Scan for the cell matching the given text and deliver its (X, Y) coordinate at center. 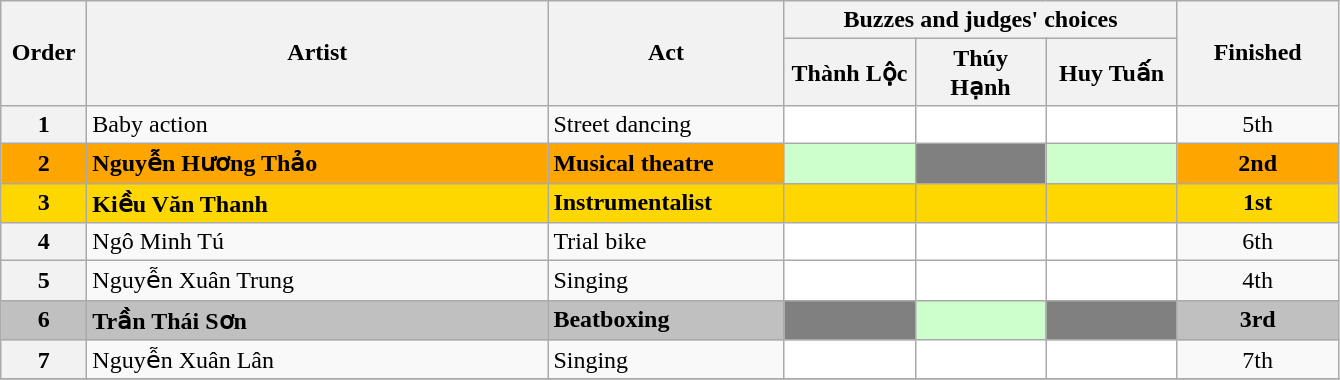
5th (1258, 124)
2nd (1258, 163)
4th (1258, 281)
Street dancing (666, 124)
Baby action (318, 124)
7 (44, 360)
Nguyễn Xuân Trung (318, 281)
2 (44, 163)
Thúy Hạnh (980, 72)
Trần Thái Sơn (318, 320)
Trial bike (666, 242)
Act (666, 54)
4 (44, 242)
Finished (1258, 54)
5 (44, 281)
Beatboxing (666, 320)
Kiều Văn Thanh (318, 203)
Instrumentalist (666, 203)
Buzzes and judges' choices (980, 20)
6 (44, 320)
Huy Tuấn (1112, 72)
Musical theatre (666, 163)
7th (1258, 360)
1st (1258, 203)
Nguyễn Xuân Lân (318, 360)
3rd (1258, 320)
Artist (318, 54)
Order (44, 54)
Nguyễn Hương Thảo (318, 163)
3 (44, 203)
1 (44, 124)
Ngô Minh Tú (318, 242)
Thành Lộc (850, 72)
6th (1258, 242)
